Return the (X, Y) coordinate for the center point of the cell that contains the specified text.  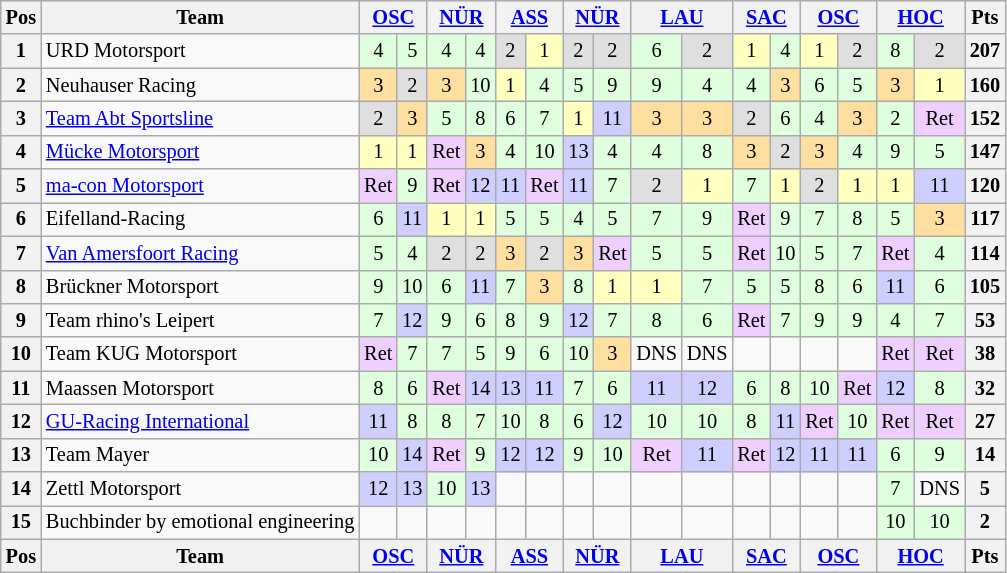
GU-Racing International (200, 421)
160 (985, 85)
27 (985, 421)
ma-con Motorsport (200, 186)
Eifelland-Racing (200, 219)
Team Mayer (200, 455)
Team rhino's Leipert (200, 320)
15 (21, 522)
Van Amersfoort Racing (200, 253)
Zettl Motorsport (200, 489)
53 (985, 320)
38 (985, 354)
Neuhauser Racing (200, 85)
URD Motorsport (200, 51)
Maassen Motorsport (200, 388)
Brückner Motorsport (200, 287)
117 (985, 219)
Buchbinder by emotional engineering (200, 522)
Team KUG Motorsport (200, 354)
207 (985, 51)
Team Abt Sportsline (200, 118)
120 (985, 186)
147 (985, 152)
152 (985, 118)
105 (985, 287)
32 (985, 388)
Mücke Motorsport (200, 152)
114 (985, 253)
